Provide the [x, y] coordinate of the cell's center where the given text is located.  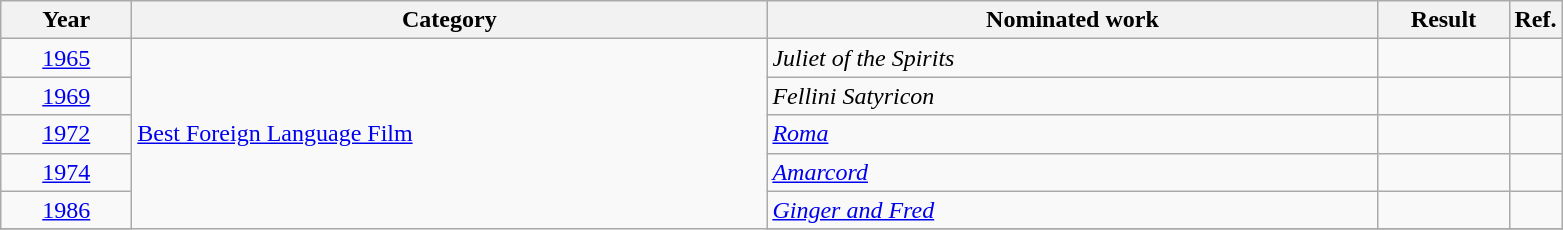
Category [450, 20]
1969 [66, 96]
Nominated work [1072, 20]
Juliet of the Spirits [1072, 58]
1972 [66, 134]
1965 [66, 58]
Ginger and Fred [1072, 210]
Roma [1072, 134]
1974 [66, 172]
1986 [66, 210]
Fellini Satyricon [1072, 96]
Amarcord [1072, 172]
Best Foreign Language Film [450, 134]
Ref. [1536, 20]
Result [1444, 20]
Year [66, 20]
